Determine the [x, y] coordinate at the center of the cell enclosing the given text.  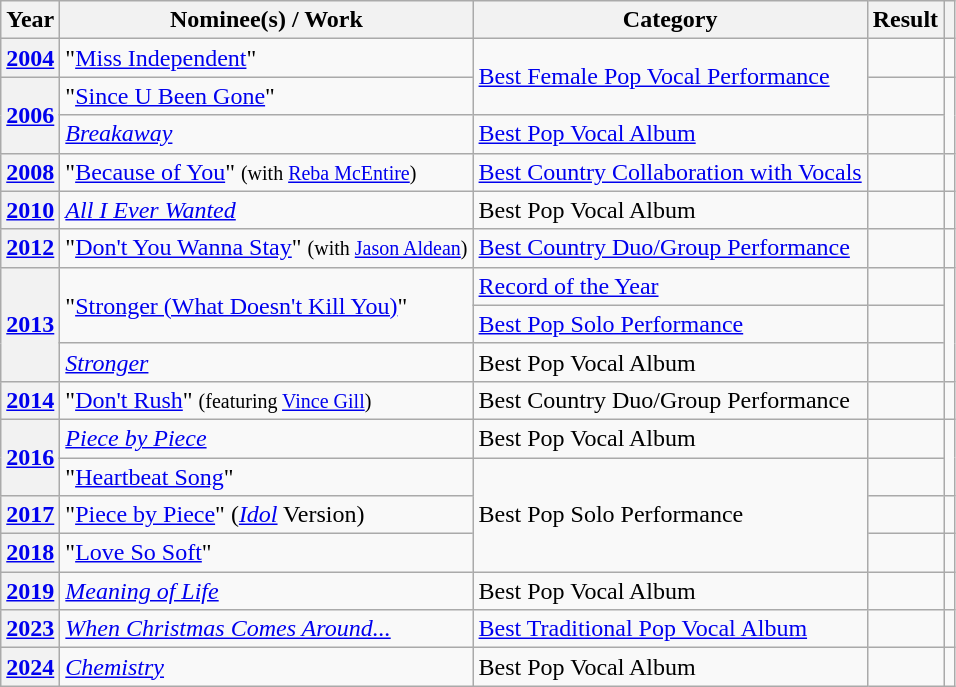
"Since U Been Gone" [266, 96]
2018 [30, 553]
2013 [30, 324]
Chemistry [266, 667]
Meaning of Life [266, 591]
2008 [30, 172]
Nominee(s) / Work [266, 20]
2014 [30, 400]
"Don't Rush" (featuring Vince Gill) [266, 400]
Record of the Year [670, 286]
"Miss Independent" [266, 58]
Best Country Collaboration with Vocals [670, 172]
Best Traditional Pop Vocal Album [670, 629]
2024 [30, 667]
2004 [30, 58]
Result [905, 20]
2017 [30, 515]
Best Female Pop Vocal Performance [670, 77]
"Don't You Wanna Stay" (with Jason Aldean) [266, 248]
Category [670, 20]
"Stronger (What Doesn't Kill You)" [266, 305]
2010 [30, 210]
"Piece by Piece" (Idol Version) [266, 515]
"Love So Soft" [266, 553]
Year [30, 20]
2023 [30, 629]
"Heartbeat Song" [266, 477]
Breakaway [266, 134]
Piece by Piece [266, 438]
When Christmas Comes Around... [266, 629]
2019 [30, 591]
"Because of You" (with Reba McEntire) [266, 172]
2006 [30, 115]
All I Ever Wanted [266, 210]
2012 [30, 248]
2016 [30, 457]
Stronger [266, 362]
